For the text-containing cell, return its midpoint in [x, y] coordinate format. 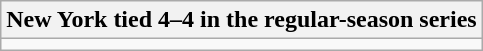
New York tied 4–4 in the regular-season series [242, 20]
